Return the [X, Y] coordinate for the center point of the cell that contains the specified text.  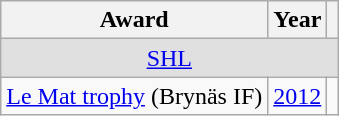
Year [298, 20]
2012 [298, 96]
SHL [170, 58]
Award [134, 20]
Le Mat trophy (Brynäs IF) [134, 96]
